Identify which cell holds the provided text, then report its (X, Y) central coordinate. 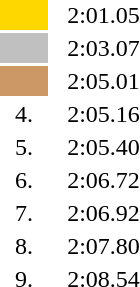
7. (24, 213)
5. (24, 147)
4. (24, 114)
6. (24, 180)
8. (24, 246)
